Determine the (X, Y) coordinate at the center of the cell enclosing the given text.  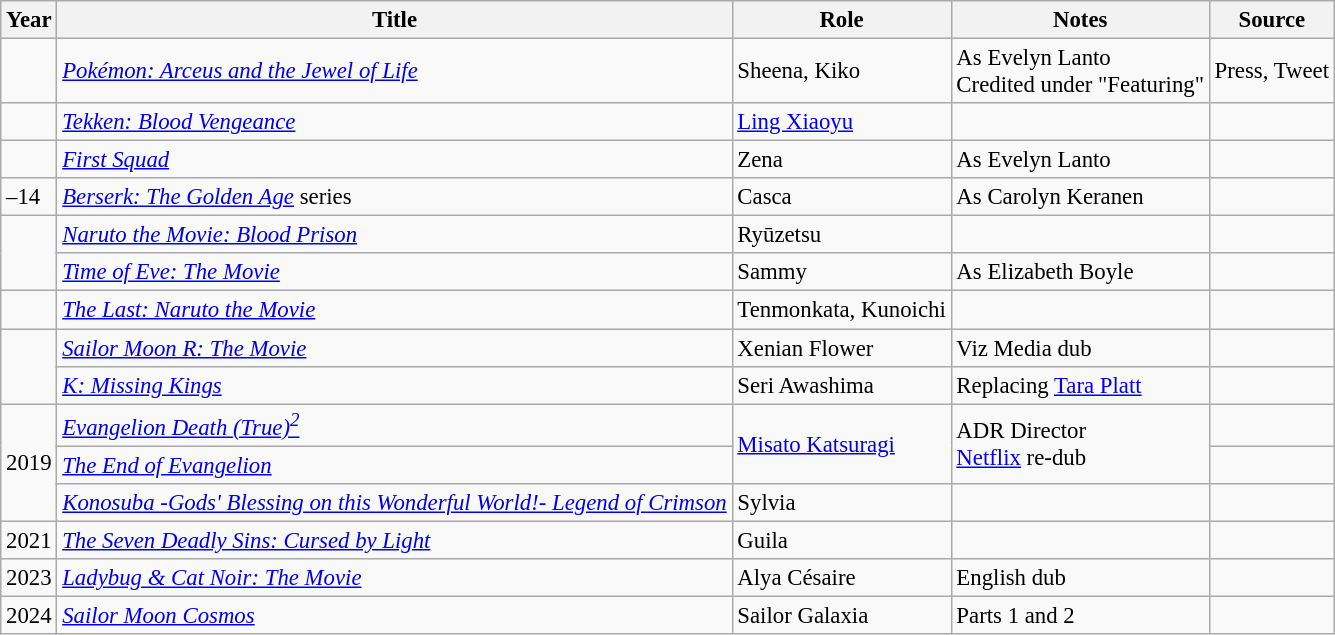
Zena (842, 160)
Source (1272, 20)
Konosuba -Gods' Blessing on this Wonderful World!- Legend of Crimson (394, 503)
Sylvia (842, 503)
Sailor Moon R: The Movie (394, 348)
Sailor Moon Cosmos (394, 615)
The Last: Naruto the Movie (394, 310)
Press, Tweet (1272, 72)
English dub (1080, 578)
2021 (29, 540)
The Seven Deadly Sins: Cursed by Light (394, 540)
Xenian Flower (842, 348)
As Elizabeth Boyle (1080, 273)
Parts 1 and 2 (1080, 615)
Viz Media dub (1080, 348)
Pokémon: Arceus and the Jewel of Life (394, 72)
Title (394, 20)
Year (29, 20)
Ladybug & Cat Noir: The Movie (394, 578)
Sheena, Kiko (842, 72)
Alya Césaire (842, 578)
First Squad (394, 160)
As Evelyn LantoCredited under "Featuring" (1080, 72)
Naruto the Movie: Blood Prison (394, 235)
2023 (29, 578)
ADR DirectorNetflix re-dub (1080, 444)
Role (842, 20)
Ryūzetsu (842, 235)
–14 (29, 197)
Berserk: The Golden Age series (394, 197)
2024 (29, 615)
As Evelyn Lanto (1080, 160)
Casca (842, 197)
As Carolyn Keranen (1080, 197)
Tenmonkata, Kunoichi (842, 310)
Tekken: Blood Vengeance (394, 122)
Notes (1080, 20)
The End of Evangelion (394, 465)
Seri Awashima (842, 385)
Time of Eve: The Movie (394, 273)
2019 (29, 462)
Misato Katsuragi (842, 444)
K: Missing Kings (394, 385)
Ling Xiaoyu (842, 122)
Guila (842, 540)
Replacing Tara Platt (1080, 385)
Evangelion Death (True)2 (394, 425)
Sammy (842, 273)
Sailor Galaxia (842, 615)
